From the cell containing the given text, extract its center point as (X, Y) coordinate. 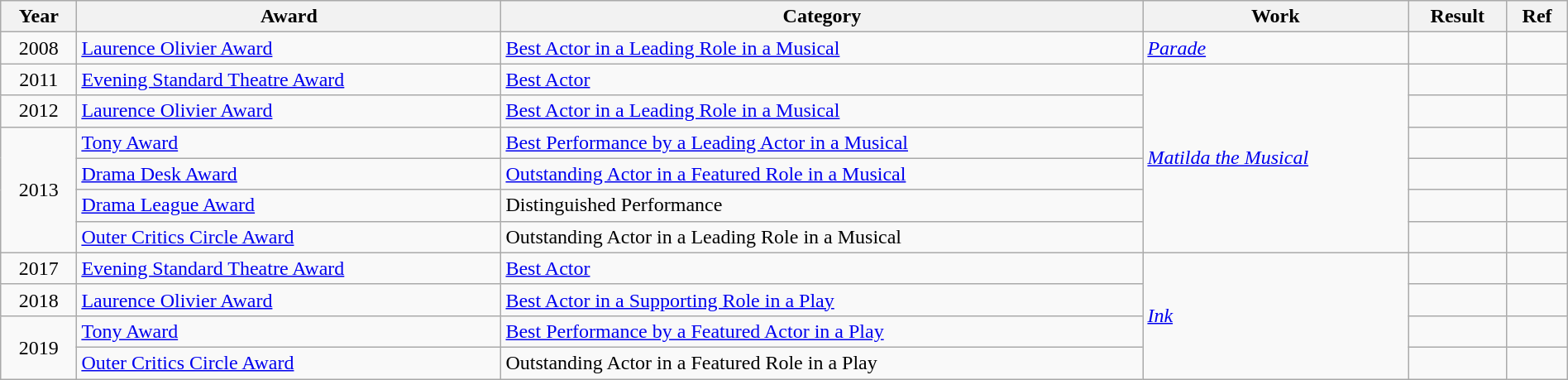
Best Performance by a Leading Actor in a Musical (822, 142)
Year (39, 17)
Distinguished Performance (822, 205)
Drama Desk Award (289, 174)
Outstanding Actor in a Featured Role in a Play (822, 363)
2019 (39, 347)
Outstanding Actor in a Featured Role in a Musical (822, 174)
Award (289, 17)
Drama League Award (289, 205)
2012 (39, 111)
Result (1457, 17)
Ref (1537, 17)
Best Actor in a Supporting Role in a Play (822, 300)
Work (1275, 17)
Matilda the Musical (1275, 158)
Category (822, 17)
Outstanding Actor in a Leading Role in a Musical (822, 237)
2008 (39, 48)
2011 (39, 79)
2013 (39, 190)
Ink (1275, 315)
Best Performance by a Featured Actor in a Play (822, 331)
2018 (39, 300)
2017 (39, 268)
Parade (1275, 48)
